Pinpoint the cell where the given text exists, returning its (X, Y) midpoint coordinate. 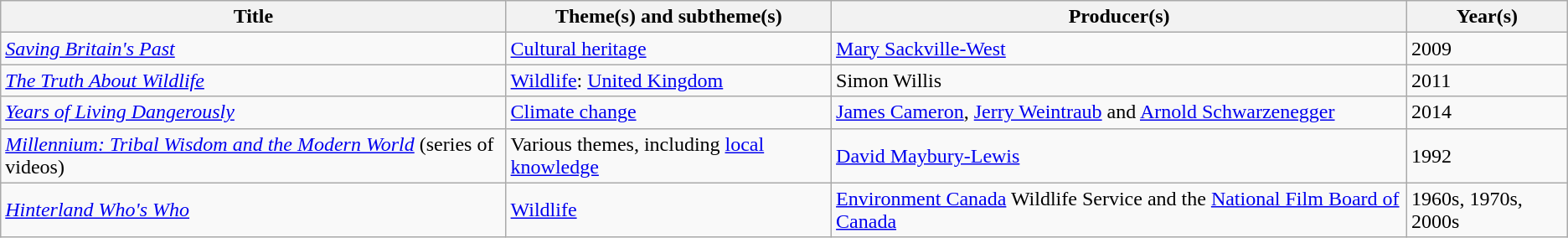
2014 (1488, 112)
Saving Britain's Past (253, 49)
Various themes, including local knowledge (668, 156)
2009 (1488, 49)
Environment Canada Wildlife Service and the National Film Board of Canada (1119, 210)
Wildlife: United Kingdom (668, 80)
Year(s) (1488, 17)
The Truth About Wildlife (253, 80)
Hinterland Who's Who (253, 210)
Simon Willis (1119, 80)
1960s, 1970s, 2000s (1488, 210)
James Cameron, Jerry Weintraub and Arnold Schwarzenegger (1119, 112)
David Maybury-Lewis (1119, 156)
2011 (1488, 80)
Climate change (668, 112)
Years of Living Dangerously (253, 112)
Title (253, 17)
Theme(s) and subtheme(s) (668, 17)
Mary Sackville-West (1119, 49)
Cultural heritage (668, 49)
Wildlife (668, 210)
Producer(s) (1119, 17)
1992 (1488, 156)
Millennium: Tribal Wisdom and the Modern World (series of videos) (253, 156)
